Return the [x, y] coordinate for the center point of the cell that contains the specified text.  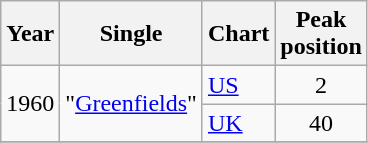
Chart [238, 34]
Single [132, 34]
40 [321, 123]
1960 [30, 104]
2 [321, 85]
Peakposition [321, 34]
Year [30, 34]
UK [238, 123]
US [238, 85]
"Greenfields" [132, 104]
